Return [X, Y] of the center of cell containing provided text 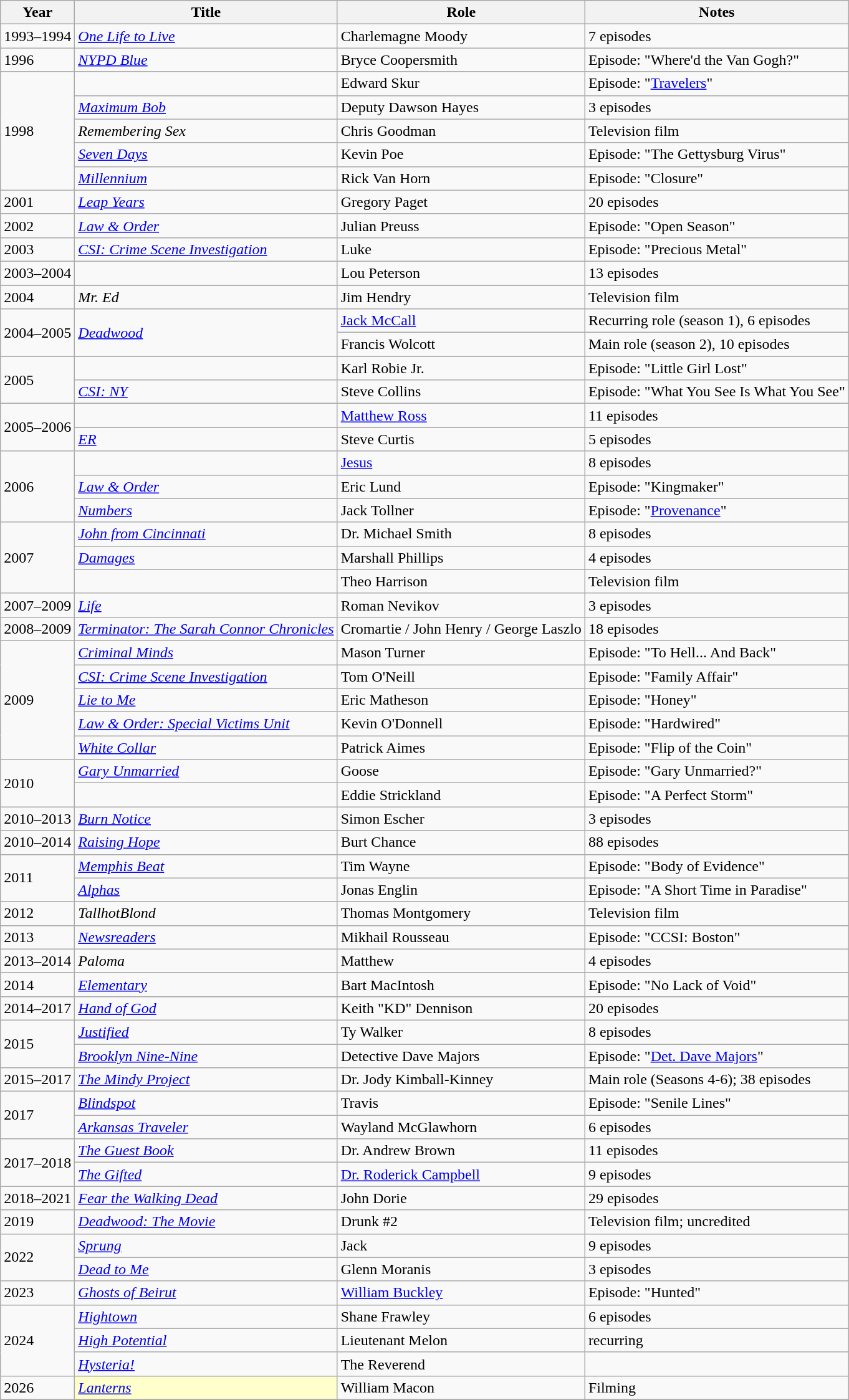
Dr. Jody Kimball-Kinney [461, 1080]
Newsreaders [206, 937]
2013 [37, 937]
Thomas Montgomery [461, 913]
Blindspot [206, 1103]
Karl Robie Jr. [461, 368]
1993–1994 [37, 36]
Kevin O'Donnell [461, 724]
Ty Walker [461, 1032]
2009 [37, 700]
Goose [461, 771]
Deputy Dawson Hayes [461, 107]
Episode: "Closure" [717, 178]
Keith "KD" Dennison [461, 1008]
Burn Notice [206, 819]
John Dorie [461, 1198]
Eddie Strickland [461, 795]
Episode: "Honey" [717, 700]
1996 [37, 60]
Remembering Sex [206, 131]
Episode: "Flip of the Coin" [717, 748]
2001 [37, 202]
Numbers [206, 510]
Filming [717, 1388]
Jack Tollner [461, 510]
2003 [37, 249]
Episode: "No Lack of Void" [717, 984]
Sprung [206, 1245]
Eric Matheson [461, 700]
Shane Frawley [461, 1317]
Hand of God [206, 1008]
Matthew [461, 961]
Tim Wayne [461, 866]
Chris Goodman [461, 131]
Main role (Seasons 4-6); 38 episodes [717, 1080]
Justified [206, 1032]
2015 [37, 1044]
Episode: "What You See Is What You See" [717, 392]
2012 [37, 913]
Episode: "Travelers" [717, 83]
Lieutenant Melon [461, 1340]
Tom O'Neill [461, 676]
2014 [37, 984]
Bryce Coopersmith [461, 60]
Main role (season 2), 10 episodes [717, 345]
William Buckley [461, 1293]
Mason Turner [461, 652]
Role [461, 12]
Dr. Michael Smith [461, 534]
2015–2017 [37, 1080]
Simon Escher [461, 819]
7 episodes [717, 36]
Burt Chance [461, 842]
Episode: "Provenance" [717, 510]
Cromartie / John Henry / George Laszlo [461, 629]
2023 [37, 1293]
Episode: "Little Girl Lost" [717, 368]
Maximum Bob [206, 107]
Hysteria! [206, 1364]
2013–2014 [37, 961]
Deadwood [206, 333]
Rick Van Horn [461, 178]
Raising Hope [206, 842]
Leap Years [206, 202]
CSI: NY [206, 392]
NYPD Blue [206, 60]
2006 [37, 487]
2022 [37, 1257]
Mikhail Rousseau [461, 937]
Criminal Minds [206, 652]
recurring [717, 1340]
Title [206, 12]
Edward Skur [461, 83]
Jack [461, 1245]
Alphas [206, 890]
Kevin Poe [461, 155]
Deadwood: The Movie [206, 1222]
Luke [461, 249]
Episode: "Precious Metal" [717, 249]
1998 [37, 131]
2026 [37, 1388]
Recurring role (season 1), 6 episodes [717, 321]
Episode: "Hunted" [717, 1293]
Matthew Ross [461, 416]
Bart MacIntosh [461, 984]
Fear the Walking Dead [206, 1198]
John from Cincinnati [206, 534]
Episode: "A Perfect Storm" [717, 795]
5 episodes [717, 439]
13 episodes [717, 273]
2010–2014 [37, 842]
Year [37, 12]
Lie to Me [206, 700]
2004–2005 [37, 333]
2010–2013 [37, 819]
Jesus [461, 463]
Episode: "Kingmaker" [717, 487]
Life [206, 605]
88 episodes [717, 842]
Francis Wolcott [461, 345]
Episode: "Det. Dave Majors" [717, 1056]
2005 [37, 380]
The Mindy Project [206, 1080]
Episode: "Hardwired" [717, 724]
ER [206, 439]
2008–2009 [37, 629]
Episode: "Where'd the Van Gogh?" [717, 60]
Dr. Roderick Campbell [461, 1174]
2002 [37, 226]
2017 [37, 1115]
Jim Hendry [461, 297]
Episode: "Senile Lines" [717, 1103]
Hightown [206, 1317]
29 episodes [717, 1198]
Dead to Me [206, 1269]
2019 [37, 1222]
Episode: "A Short Time in Paradise" [717, 890]
Mr. Ed [206, 297]
Theo Harrison [461, 581]
Millennium [206, 178]
Notes [717, 12]
The Reverend [461, 1364]
Marshall Phillips [461, 558]
Episode: "Open Season" [717, 226]
Episode: "Family Affair" [717, 676]
Eric Lund [461, 487]
Lanterns [206, 1388]
2007 [37, 558]
Television film; uncredited [717, 1222]
2011 [37, 878]
Memphis Beat [206, 866]
2024 [37, 1340]
Brooklyn Nine-Nine [206, 1056]
The Guest Book [206, 1151]
Jonas Englin [461, 890]
Episode: "Body of Evidence" [717, 866]
Gary Unmarried [206, 771]
Episode: "The Gettysburg Virus" [717, 155]
William Macon [461, 1388]
White Collar [206, 748]
Drunk #2 [461, 1222]
Arkansas Traveler [206, 1127]
One Life to Live [206, 36]
Elementary [206, 984]
Seven Days [206, 155]
Paloma [206, 961]
Episode: "To Hell... And Back" [717, 652]
Dr. Andrew Brown [461, 1151]
High Potential [206, 1340]
2004 [37, 297]
Lou Peterson [461, 273]
Steve Collins [461, 392]
2007–2009 [37, 605]
Ghosts of Beirut [206, 1293]
Law & Order: Special Victims Unit [206, 724]
The Gifted [206, 1174]
Terminator: The Sarah Connor Chronicles [206, 629]
2018–2021 [37, 1198]
2005–2006 [37, 427]
Jack McCall [461, 321]
Gregory Paget [461, 202]
Damages [206, 558]
2017–2018 [37, 1163]
Episode: "Gary Unmarried?" [717, 771]
Glenn Moranis [461, 1269]
2003–2004 [37, 273]
Steve Curtis [461, 439]
2010 [37, 783]
18 episodes [717, 629]
Episode: "CCSI: Boston" [717, 937]
Julian Preuss [461, 226]
Patrick Aimes [461, 748]
TallhotBlond [206, 913]
Travis [461, 1103]
Detective Dave Majors [461, 1056]
Roman Nevikov [461, 605]
2014–2017 [37, 1008]
Charlemagne Moody [461, 36]
Wayland McGlawhorn [461, 1127]
